Locate the cell with the specified text and output its [x, y] center coordinate. 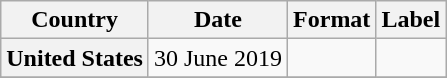
Country [75, 20]
Date [218, 20]
30 June 2019 [218, 58]
Format [332, 20]
Label [411, 20]
United States [75, 58]
